Locate the cell with the specified text and output its (X, Y) center coordinate. 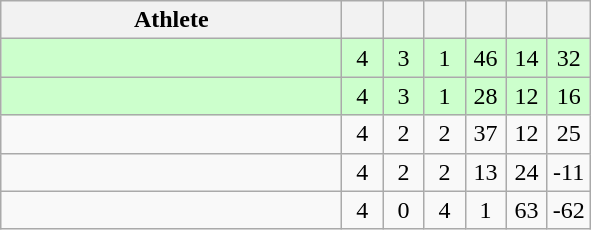
-62 (568, 210)
46 (486, 58)
16 (568, 96)
32 (568, 58)
63 (526, 210)
-11 (568, 172)
Athlete (172, 20)
37 (486, 134)
0 (404, 210)
28 (486, 96)
25 (568, 134)
14 (526, 58)
13 (486, 172)
24 (526, 172)
